Determine the [X, Y] coordinate at the center of the cell enclosing the given text.  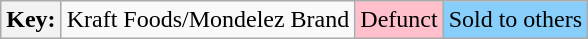
Defunct [399, 20]
Sold to others [515, 20]
Kraft Foods/Mondelez Brand [208, 20]
Key: [31, 20]
